Return the [X, Y] coordinate for the center point of the cell that contains the specified text.  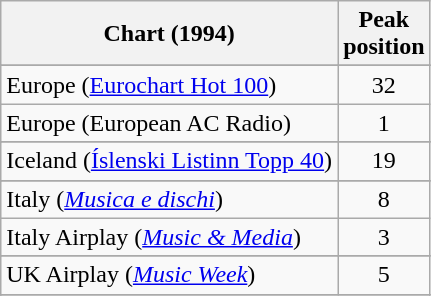
19 [384, 161]
Italy (Musica e dischi) [170, 199]
32 [384, 85]
Chart (1994) [170, 34]
Europe (Eurochart Hot 100) [170, 85]
8 [384, 199]
Europe (European AC Radio) [170, 123]
Iceland (Íslenski Listinn Topp 40) [170, 161]
3 [384, 237]
5 [384, 275]
Peakposition [384, 34]
1 [384, 123]
UK Airplay (Music Week) [170, 275]
Italy Airplay (Music & Media) [170, 237]
